Pinpoint the cell where the given text exists, returning its (x, y) midpoint coordinate. 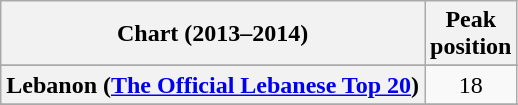
18 (471, 85)
Lebanon (The Official Lebanese Top 20) (213, 85)
Peakposition (471, 34)
Chart (2013–2014) (213, 34)
